Output the (x, y) coordinate of the center of the cell containing the given text.  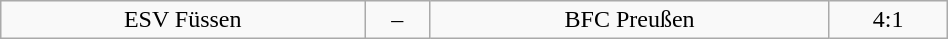
BFC Preußen (630, 20)
4:1 (888, 20)
– (398, 20)
ESV Füssen (183, 20)
